Detect which cell encompasses the target text, then output its (x, y) center coordinate. 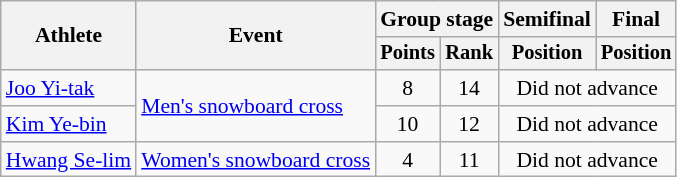
Men's snowboard cross (256, 106)
Kim Ye-bin (68, 124)
8 (408, 88)
Event (256, 36)
Semifinal (547, 19)
Group stage (436, 19)
10 (408, 124)
Final (636, 19)
12 (469, 124)
Joo Yi-tak (68, 88)
Points (408, 54)
Athlete (68, 36)
14 (469, 88)
Rank (469, 54)
